Return [x, y] of the center of cell containing provided text 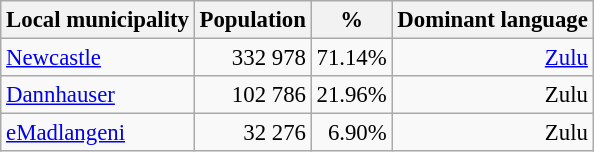
32 276 [252, 133]
6.90% [352, 133]
Dannhauser [98, 95]
% [352, 20]
21.96% [352, 95]
Local municipality [98, 20]
Dominant language [492, 20]
102 786 [252, 95]
71.14% [352, 58]
Population [252, 20]
eMadlangeni [98, 133]
Newcastle [98, 58]
332 978 [252, 58]
